Detect which cell encompasses the target text, then output its (X, Y) center coordinate. 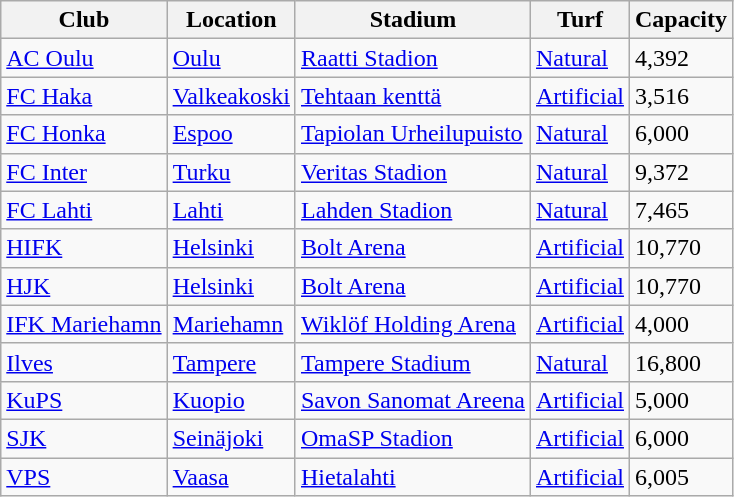
Tehtaan kenttä (412, 96)
HIFK (84, 248)
HJK (84, 286)
Mariehamn (231, 324)
Hietalahti (412, 477)
Lahden Stadion (412, 210)
Kuopio (231, 400)
Stadium (412, 20)
Location (231, 20)
SJK (84, 438)
3,516 (682, 96)
Tampere (231, 362)
Turku (231, 172)
VPS (84, 477)
9,372 (682, 172)
Club (84, 20)
4,392 (682, 58)
Tampere Stadium (412, 362)
Savon Sanomat Areena (412, 400)
Seinäjoki (231, 438)
FC Lahti (84, 210)
Tapiolan Urheilupuisto (412, 134)
Raatti Stadion (412, 58)
Lahti (231, 210)
FC Haka (84, 96)
FC Honka (84, 134)
5,000 (682, 400)
Turf (580, 20)
Wiklöf Holding Arena (412, 324)
Espoo (231, 134)
FC Inter (84, 172)
OmaSP Stadion (412, 438)
IFK Mariehamn (84, 324)
7,465 (682, 210)
Vaasa (231, 477)
Oulu (231, 58)
Capacity (682, 20)
Ilves (84, 362)
AC Oulu (84, 58)
Valkeakoski (231, 96)
KuPS (84, 400)
4,000 (682, 324)
6,005 (682, 477)
Veritas Stadion (412, 172)
16,800 (682, 362)
